Return the (x, y) coordinate for the center point of the cell that contains the specified text.  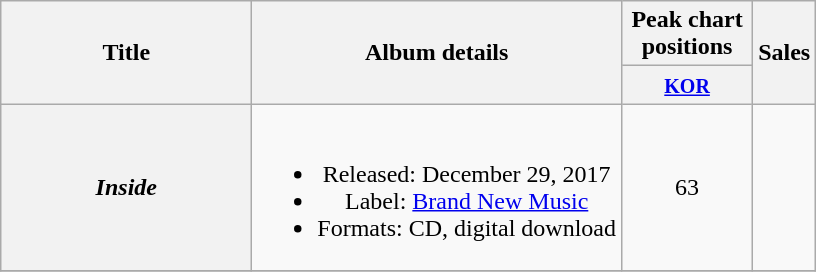
Album details (437, 52)
Peak chart positions (688, 34)
Sales (784, 52)
Released: December 29, 2017Label: Brand New MusicFormats: CD, digital download (437, 188)
63 (688, 188)
Inside (126, 188)
Title (126, 52)
KOR (688, 85)
